Output the [x, y] coordinate of the center of the cell containing the given text.  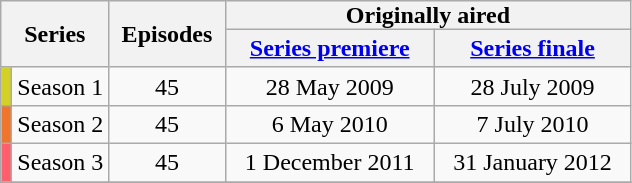
Series [55, 34]
Episodes [167, 34]
Season 3 [60, 162]
Season 2 [60, 124]
Originally aired [428, 15]
Series premiere [330, 48]
7 July 2010 [532, 124]
6 May 2010 [330, 124]
1 December 2011 [330, 162]
Season 1 [60, 86]
Series finale [532, 48]
28 May 2009 [330, 86]
28 July 2009 [532, 86]
31 January 2012 [532, 162]
